Output the (x, y) coordinate of the center of the cell containing the given text.  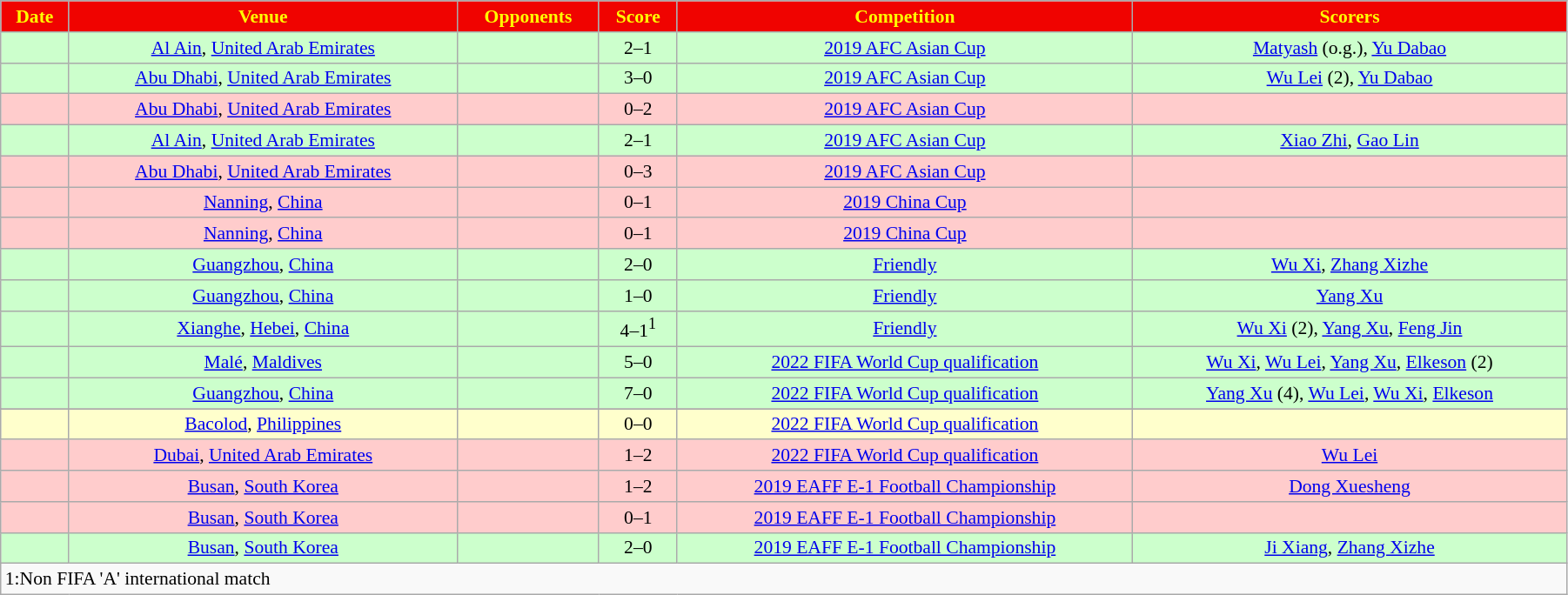
0–2 (638, 110)
0–0 (638, 425)
Opponents (529, 17)
Xianghe, Hebei, China (263, 329)
4–11 (638, 329)
Scorers (1350, 17)
Competition (905, 17)
Yang Xu (4), Wu Lei, Wu Xi, Elkeson (1350, 393)
Venue (263, 17)
3–0 (638, 78)
Bacolod, Philippines (263, 425)
Wu Xi, Wu Lei, Yang Xu, Elkeson (2) (1350, 363)
Matyash (o.g.), Yu Dabao (1350, 48)
Wu Lei (2), Yu Dabao (1350, 78)
Ji Xiang, Zhang Xizhe (1350, 548)
Wu Xi, Zhang Xizhe (1350, 264)
5–0 (638, 363)
Score (638, 17)
Malé, Maldives (263, 363)
Yang Xu (1350, 296)
Date (35, 17)
0–3 (638, 171)
Dubai, United Arab Emirates (263, 456)
Wu Xi (2), Yang Xu, Feng Jin (1350, 329)
1:Non FIFA 'A' international match (784, 579)
Dong Xuesheng (1350, 486)
Wu Lei (1350, 456)
7–0 (638, 393)
1–0 (638, 296)
Xiao Zhi, Gao Lin (1350, 141)
